Output the (X, Y) coordinate of the center of the cell containing the given text.  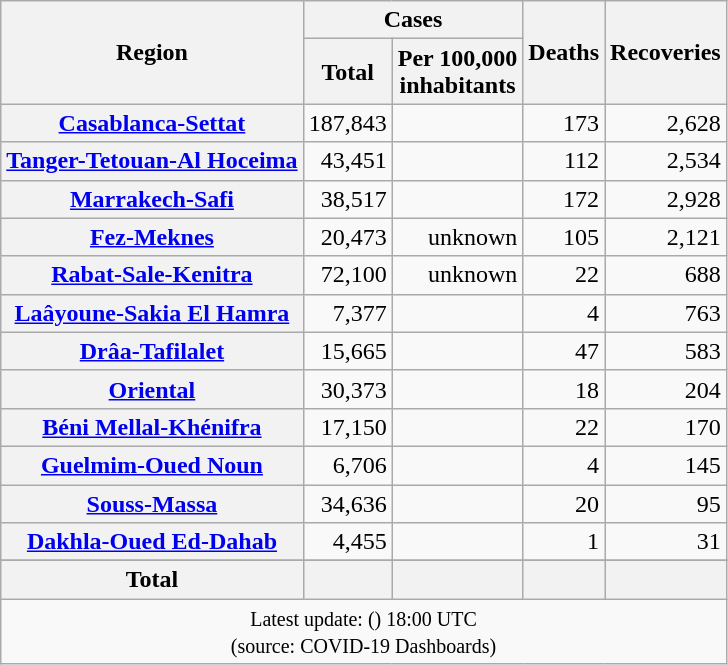
Cases (413, 20)
187,843 (348, 123)
172 (564, 199)
Deaths (564, 52)
72,100 (348, 275)
Dakhla-Oued Ed-Dahab (152, 542)
Rabat-Sale-Kenitra (152, 275)
Per 100,000 inhabitants (458, 72)
20,473 (348, 237)
112 (564, 161)
204 (666, 389)
20 (564, 503)
170 (666, 427)
Latest update: () 18:00 UTC (source: COVID-19 Dashboards) (364, 632)
2,928 (666, 199)
2,121 (666, 237)
18 (564, 389)
105 (564, 237)
1 (564, 542)
Casablanca-Settat (152, 123)
583 (666, 351)
Oriental (152, 389)
145 (666, 465)
43,451 (348, 161)
Guelmim-Oued Noun (152, 465)
173 (564, 123)
688 (666, 275)
2,534 (666, 161)
2,628 (666, 123)
Tanger-Tetouan-Al Hoceima (152, 161)
31 (666, 542)
95 (666, 503)
763 (666, 313)
15,665 (348, 351)
4,455 (348, 542)
Souss-Massa (152, 503)
Fez-Meknes (152, 237)
Region (152, 52)
47 (564, 351)
7,377 (348, 313)
17,150 (348, 427)
Recoveries (666, 52)
6,706 (348, 465)
30,373 (348, 389)
34,636 (348, 503)
Marrakech-Safi (152, 199)
38,517 (348, 199)
Laâyoune-Sakia El Hamra (152, 313)
Drâa-Tafilalet (152, 351)
Béni Mellal-Khénifra (152, 427)
